Extract the [x, y] coordinate from the center of the cell holding the provided text.  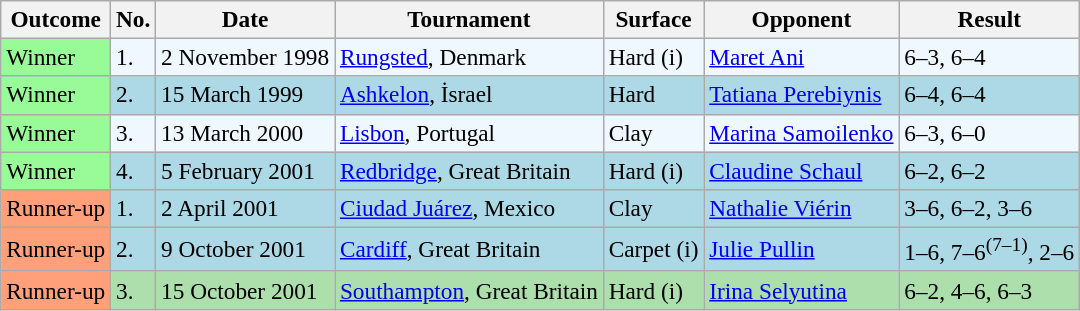
Surface [654, 19]
9 October 2001 [246, 249]
2 November 1998 [246, 57]
Lisbon, Portugal [470, 133]
Tournament [470, 19]
6–2, 6–2 [990, 170]
Hard [654, 95]
Julie Pullin [802, 249]
Opponent [802, 19]
1–6, 7–6(7–1), 2–6 [990, 249]
Marina Samoilenko [802, 133]
13 March 2000 [246, 133]
6–4, 6–4 [990, 95]
4. [134, 170]
5 February 2001 [246, 170]
Ciudad Juárez, Mexico [470, 208]
Maret Ani [802, 57]
Irina Selyutina [802, 290]
15 October 2001 [246, 290]
Ashkelon, İsrael [470, 95]
No. [134, 19]
Nathalie Viérin [802, 208]
6–3, 6–4 [990, 57]
2 April 2001 [246, 208]
Redbridge, Great Britain [470, 170]
Southampton, Great Britain [470, 290]
Outcome [56, 19]
15 March 1999 [246, 95]
Tatiana Perebiynis [802, 95]
6–2, 4–6, 6–3 [990, 290]
Carpet (i) [654, 249]
6–3, 6–0 [990, 133]
Claudine Schaul [802, 170]
Cardiff, Great Britain [470, 249]
3–6, 6–2, 3–6 [990, 208]
Date [246, 19]
Result [990, 19]
Rungsted, Denmark [470, 57]
